Find where the given text appears and provide that cell's center as [x, y] coordinate. 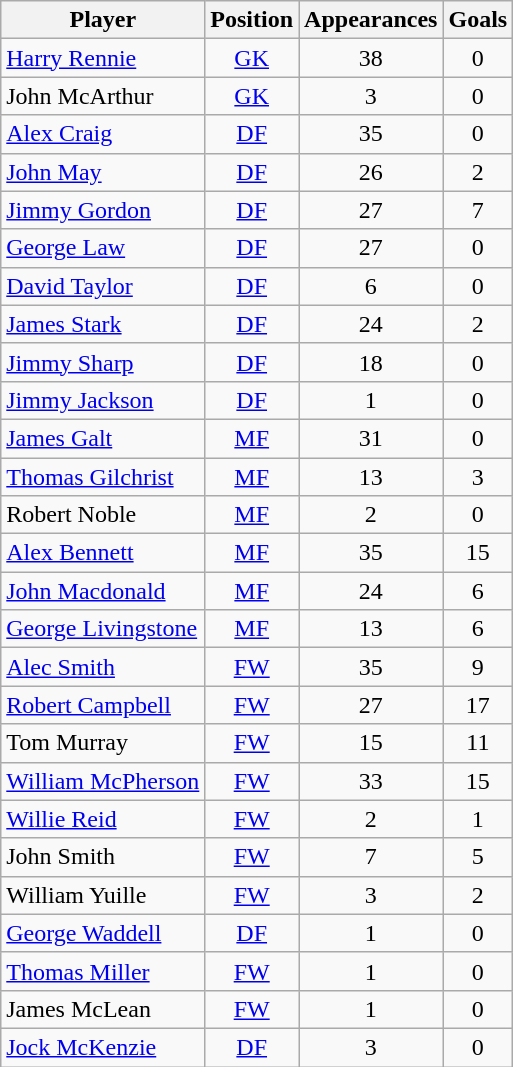
18 [371, 362]
James McLean [103, 1009]
John Macdonald [103, 591]
Robert Campbell [103, 705]
Position [252, 20]
17 [478, 705]
26 [371, 172]
William McPherson [103, 781]
James Stark [103, 324]
38 [371, 58]
John May [103, 172]
Alex Bennett [103, 553]
Player [103, 20]
Alex Craig [103, 134]
John McArthur [103, 96]
Willie Reid [103, 819]
Thomas Miller [103, 971]
33 [371, 781]
11 [478, 743]
David Taylor [103, 286]
George Livingstone [103, 629]
William Yuille [103, 895]
Jimmy Gordon [103, 210]
9 [478, 667]
Appearances [371, 20]
Jock McKenzie [103, 1047]
31 [371, 438]
Goals [478, 20]
Thomas Gilchrist [103, 477]
John Smith [103, 857]
James Galt [103, 438]
Harry Rennie [103, 58]
Robert Noble [103, 515]
5 [478, 857]
Jimmy Jackson [103, 400]
Alec Smith [103, 667]
George Law [103, 248]
Tom Murray [103, 743]
Jimmy Sharp [103, 362]
George Waddell [103, 933]
